Provide the (x, y) coordinate of the cell's center where the given text is located.  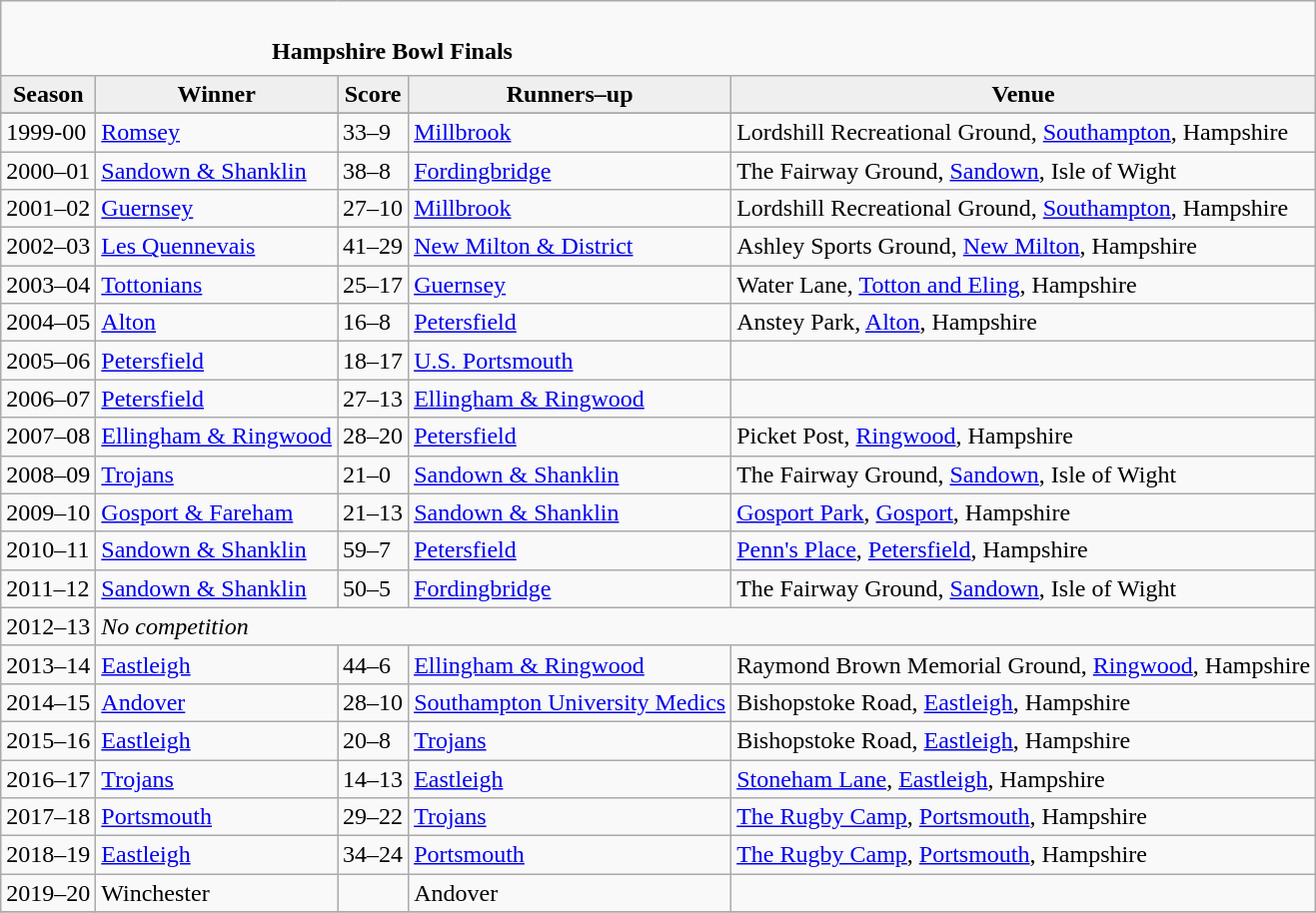
2015–16 (48, 740)
2008–09 (48, 474)
2014–15 (48, 702)
No competition (705, 626)
21–13 (374, 512)
Gosport Park, Gosport, Hampshire (1023, 512)
Season (48, 94)
2012–13 (48, 626)
Southampton University Medics (570, 702)
Gosport & Fareham (217, 512)
Ashley Sports Ground, New Milton, Hampshire (1023, 247)
2011–12 (48, 588)
Tottonians (217, 285)
50–5 (374, 588)
2004–05 (48, 323)
16–8 (374, 323)
28–10 (374, 702)
2013–14 (48, 664)
Picket Post, Ringwood, Hampshire (1023, 437)
38–8 (374, 171)
2010–11 (48, 550)
Winchester (217, 893)
Les Quennevais (217, 247)
Raymond Brown Memorial Ground, Ringwood, Hampshire (1023, 664)
14–13 (374, 778)
27–13 (374, 399)
1999-00 (48, 132)
34–24 (374, 855)
20–8 (374, 740)
Water Lane, Totton and Eling, Hampshire (1023, 285)
2019–20 (48, 893)
Anstey Park, Alton, Hampshire (1023, 323)
2017–18 (48, 817)
2000–01 (48, 171)
33–9 (374, 132)
2001–02 (48, 209)
Stoneham Lane, Eastleigh, Hampshire (1023, 778)
2003–04 (48, 285)
Runners–up (570, 94)
Penn's Place, Petersfield, Hampshire (1023, 550)
2006–07 (48, 399)
2018–19 (48, 855)
44–6 (374, 664)
Venue (1023, 94)
2016–17 (48, 778)
59–7 (374, 550)
41–29 (374, 247)
21–0 (374, 474)
Romsey (217, 132)
Winner (217, 94)
2002–03 (48, 247)
2005–06 (48, 361)
2007–08 (48, 437)
U.S. Portsmouth (570, 361)
New Milton & District (570, 247)
Alton (217, 323)
28–20 (374, 437)
2009–10 (48, 512)
29–22 (374, 817)
27–10 (374, 209)
Score (374, 94)
18–17 (374, 361)
25–17 (374, 285)
